Find where the given text appears and provide that cell's center as (x, y) coordinate. 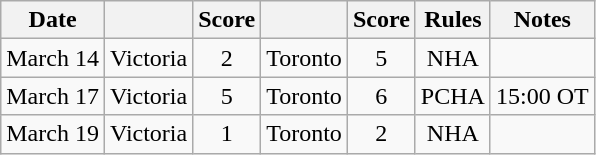
6 (381, 96)
Notes (542, 20)
Rules (452, 20)
1 (227, 134)
15:00 OT (542, 96)
Date (53, 20)
March 14 (53, 58)
PCHA (452, 96)
March 17 (53, 96)
March 19 (53, 134)
